Determine the (X, Y) coordinate at the center of the cell enclosing the given text.  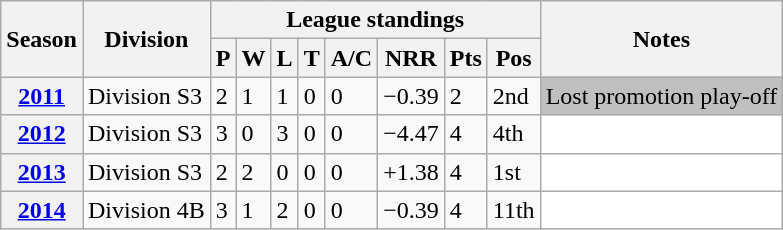
W (254, 58)
11th (514, 210)
2nd (514, 96)
Pts (466, 58)
−4.47 (412, 134)
NRR (412, 58)
P (223, 58)
L (284, 58)
+1.38 (412, 172)
A/C (351, 58)
2013 (42, 172)
Pos (514, 58)
Lost promotion play-off (662, 96)
2011 (42, 96)
1st (514, 172)
T (312, 58)
League standings (375, 20)
4th (514, 134)
Notes (662, 39)
Division (146, 39)
2014 (42, 210)
2012 (42, 134)
Season (42, 39)
Division 4B (146, 210)
